Pinpoint the cell where the given text exists, returning its (X, Y) midpoint coordinate. 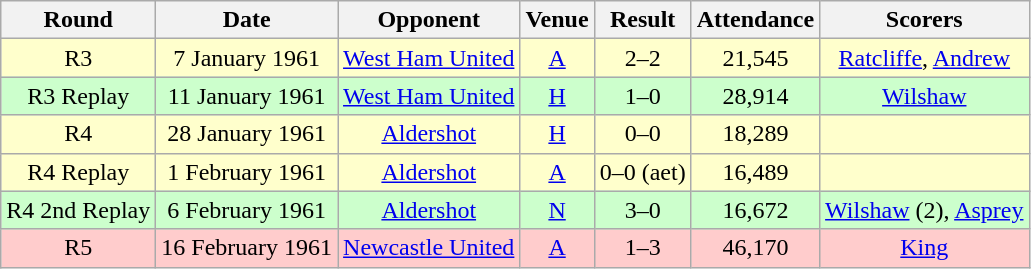
N (557, 210)
R4 (78, 134)
7 January 1961 (247, 58)
Date (247, 20)
3–0 (642, 210)
Ratcliffe, Andrew (924, 58)
R4 Replay (78, 172)
1–0 (642, 96)
11 January 1961 (247, 96)
Attendance (755, 20)
King (924, 248)
1–3 (642, 248)
Wilshaw (924, 96)
Opponent (429, 20)
18,289 (755, 134)
21,545 (755, 58)
46,170 (755, 248)
0–0 (642, 134)
16,672 (755, 210)
16,489 (755, 172)
R5 (78, 248)
Venue (557, 20)
R3 Replay (78, 96)
28 January 1961 (247, 134)
0–0 (aet) (642, 172)
28,914 (755, 96)
1 February 1961 (247, 172)
Newcastle United (429, 248)
R4 2nd Replay (78, 210)
16 February 1961 (247, 248)
Wilshaw (2), Asprey (924, 210)
Scorers (924, 20)
6 February 1961 (247, 210)
R3 (78, 58)
Round (78, 20)
Result (642, 20)
2–2 (642, 58)
